For the text-containing cell, return its midpoint in [X, Y] coordinate format. 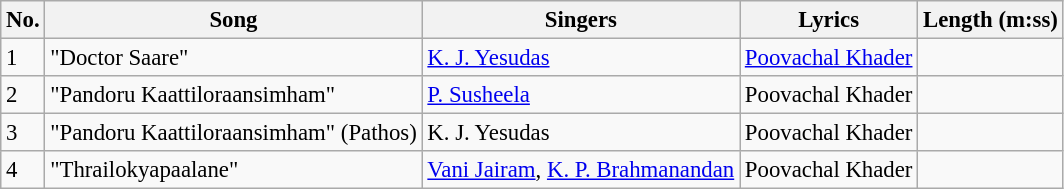
4 [23, 170]
1 [23, 58]
2 [23, 95]
Vani Jairam, K. P. Brahmanandan [580, 170]
P. Susheela [580, 95]
Lyrics [829, 20]
"Doctor Saare" [234, 58]
Singers [580, 20]
"Pandoru Kaattiloraansimham" (Pathos) [234, 133]
3 [23, 133]
No. [23, 20]
Song [234, 20]
"Pandoru Kaattiloraansimham" [234, 95]
Length (m:ss) [990, 20]
"Thrailokyapaalane" [234, 170]
